Extract the (x, y) coordinate from the center of the cell holding the provided text.  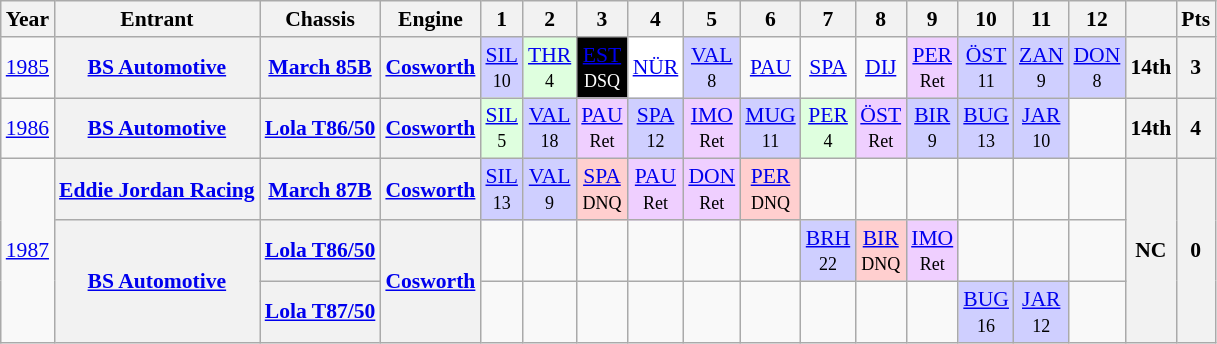
1987 (28, 250)
JAR12 (1041, 312)
SPA (828, 68)
Engine (430, 19)
BIR9 (932, 128)
VAL9 (550, 190)
SIL13 (502, 190)
SIL10 (502, 68)
Entrant (157, 19)
BUG13 (986, 128)
BRH22 (828, 250)
2 (550, 19)
11 (1041, 19)
PER4 (828, 128)
7 (828, 19)
March 87B (320, 190)
BUG16 (986, 312)
DON8 (1096, 68)
SIL5 (502, 128)
PERRet (932, 68)
SPADNQ (602, 190)
10 (986, 19)
Pts (1196, 19)
12 (1096, 19)
PERDNQ (770, 190)
BIRDNQ (880, 250)
1985 (28, 68)
DIJ (880, 68)
JAR10 (1041, 128)
MUG11 (770, 128)
5 (712, 19)
NC (1150, 250)
VAL18 (550, 128)
9 (932, 19)
March 85B (320, 68)
1986 (28, 128)
6 (770, 19)
Year (28, 19)
1 (502, 19)
8 (880, 19)
0 (1196, 250)
Eddie Jordan Racing (157, 190)
Chassis (320, 19)
DONRet (712, 190)
VAL8 (712, 68)
SPA12 (656, 128)
PAU (770, 68)
ESTDSQ (602, 68)
Lola T87/50 (320, 312)
ZAN9 (1041, 68)
NÜR (656, 68)
ÖST11 (986, 68)
THR4 (550, 68)
ÖSTRet (880, 128)
